Output the (X, Y) coordinate of the center of the cell containing the given text.  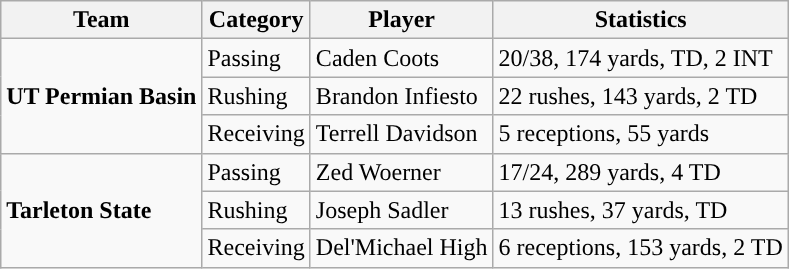
5 receptions, 55 yards (640, 134)
20/38, 174 yards, TD, 2 INT (640, 58)
Tarleton State (102, 210)
Joseph Sadler (402, 210)
Caden Coots (402, 58)
Terrell Davidson (402, 134)
13 rushes, 37 yards, TD (640, 210)
Del'Michael High (402, 248)
Player (402, 20)
17/24, 289 yards, 4 TD (640, 172)
Team (102, 20)
UT Permian Basin (102, 96)
22 rushes, 143 yards, 2 TD (640, 96)
Statistics (640, 20)
Category (256, 20)
Brandon Infiesto (402, 96)
Zed Woerner (402, 172)
6 receptions, 153 yards, 2 TD (640, 248)
